Determine the (X, Y) coordinate at the center of the cell enclosing the given text.  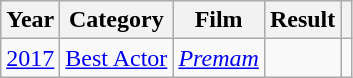
Film (219, 20)
2017 (30, 58)
Year (30, 20)
Category (116, 20)
Result (302, 20)
Best Actor (116, 58)
Premam (219, 58)
